From the cell containing the given text, extract its center point as [x, y] coordinate. 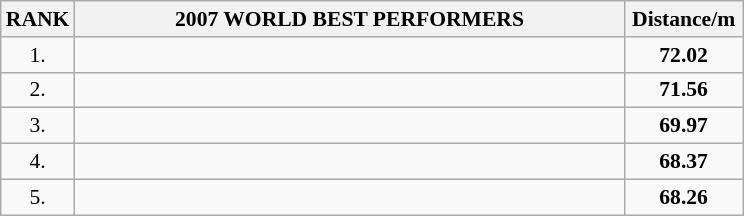
68.37 [684, 162]
72.02 [684, 55]
3. [38, 126]
Distance/m [684, 19]
2. [38, 90]
69.97 [684, 126]
5. [38, 197]
RANK [38, 19]
68.26 [684, 197]
71.56 [684, 90]
1. [38, 55]
4. [38, 162]
2007 WORLD BEST PERFORMERS [349, 19]
